Scan for the cell matching the given text and deliver its [X, Y] coordinate at center. 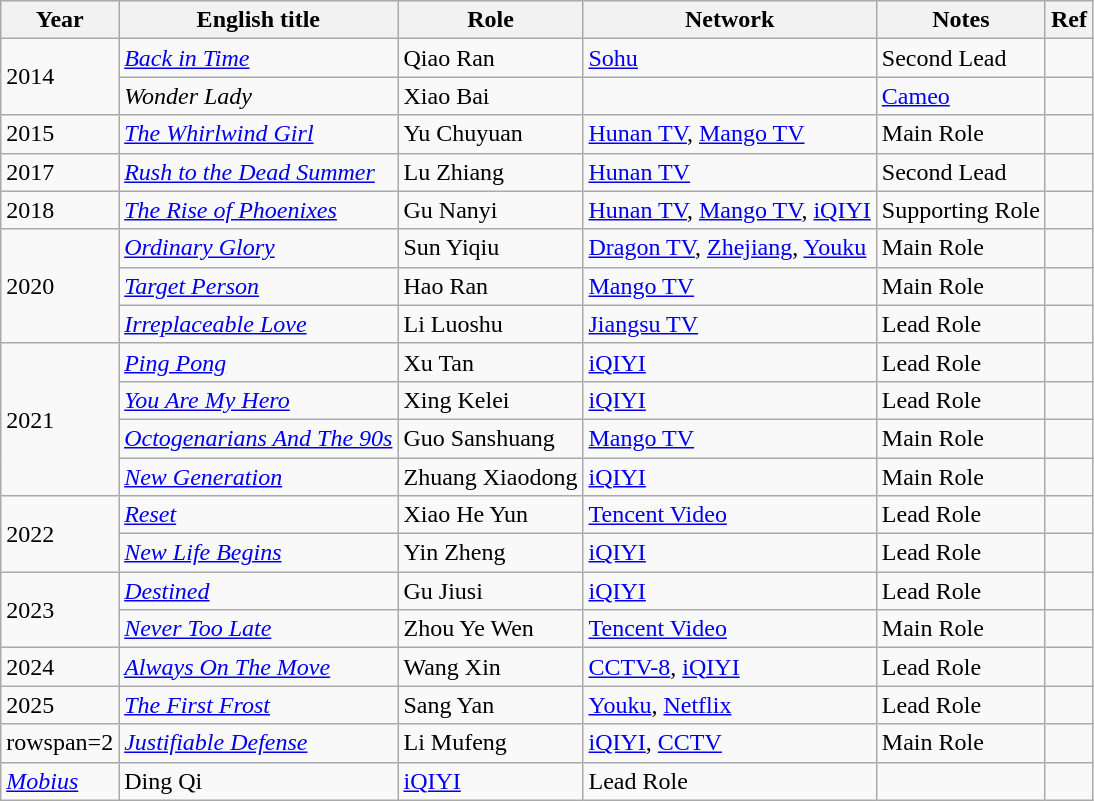
2014 [60, 77]
Reset [258, 515]
Li Mufeng [490, 743]
Wang Xin [490, 667]
Ping Pong [258, 362]
Never Too Late [258, 629]
New Generation [258, 477]
Zhuang Xiaodong [490, 477]
New Life Begins [258, 553]
2015 [60, 134]
Ordinary Glory [258, 248]
Justifiable Defense [258, 743]
The Rise of Phoenixes [258, 210]
Sohu [730, 58]
2024 [60, 667]
Xu Tan [490, 362]
Hunan TV [730, 172]
Rush to the Dead Summer [258, 172]
Hunan TV, Mango TV, iQIYI [730, 210]
Octogenarians And The 90s [258, 438]
2023 [60, 610]
Always On The Move [258, 667]
Gu Nanyi [490, 210]
Role [490, 20]
CCTV-8, iQIYI [730, 667]
Sang Yan [490, 705]
Network [730, 20]
Li Luoshu [490, 324]
Irreplaceable Love [258, 324]
2022 [60, 534]
Destined [258, 591]
Ref [1068, 20]
Yu Chuyuan [490, 134]
Hunan TV, Mango TV [730, 134]
Xiao Bai [490, 96]
Back in Time [258, 58]
Jiangsu TV [730, 324]
Hao Ran [490, 286]
Zhou Ye Wen [490, 629]
Wonder Lady [258, 96]
Xiao He Yun [490, 515]
Target Person [258, 286]
Ding Qi [258, 781]
Supporting Role [960, 210]
The Whirlwind Girl [258, 134]
Lu Zhiang [490, 172]
2018 [60, 210]
2021 [60, 419]
2017 [60, 172]
Guo Sanshuang [490, 438]
Year [60, 20]
Yin Zheng [490, 553]
Cameo [960, 96]
English title [258, 20]
Mobius [60, 781]
2020 [60, 286]
Gu Jiusi [490, 591]
Xing Kelei [490, 400]
You Are My Hero [258, 400]
rowspan=2 [60, 743]
Youku, Netflix [730, 705]
Sun Yiqiu [490, 248]
Notes [960, 20]
iQIYI, CCTV [730, 743]
Dragon TV, Zhejiang, Youku [730, 248]
2025 [60, 705]
The First Frost [258, 705]
Qiao Ran [490, 58]
